From the cell containing the given text, extract its center point as (x, y) coordinate. 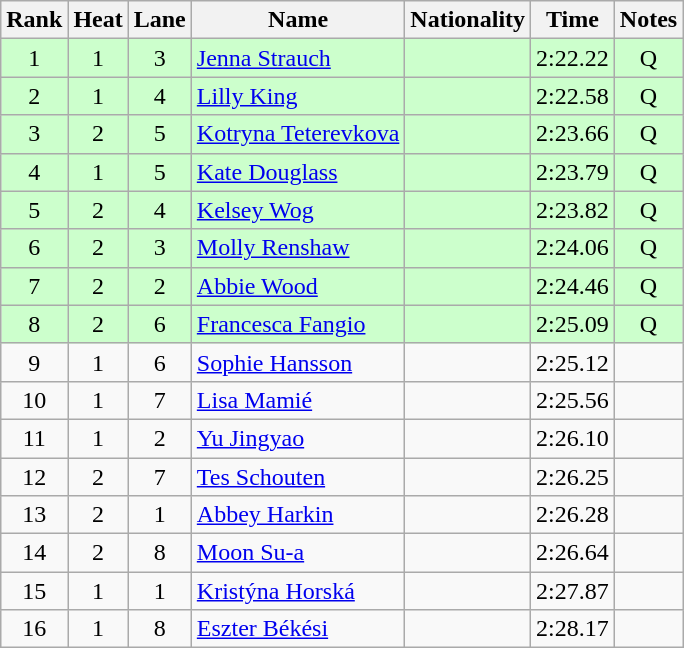
Lisa Mamié (298, 400)
Eszter Békési (298, 629)
Abbie Wood (298, 286)
Tes Schouten (298, 477)
2:25.09 (573, 324)
10 (34, 400)
2:26.28 (573, 515)
2:26.10 (573, 438)
2:25.56 (573, 400)
2:24.06 (573, 248)
15 (34, 591)
Lane (160, 20)
16 (34, 629)
2:24.46 (573, 286)
Kotryna Teterevkova (298, 134)
14 (34, 553)
Molly Renshaw (298, 248)
2:23.79 (573, 172)
9 (34, 362)
Name (298, 20)
11 (34, 438)
2:27.87 (573, 591)
2:23.82 (573, 210)
2:22.58 (573, 96)
2:23.66 (573, 134)
Kelsey Wog (298, 210)
12 (34, 477)
2:26.64 (573, 553)
13 (34, 515)
Kate Douglass (298, 172)
Yu Jingyao (298, 438)
2:25.12 (573, 362)
Francesca Fangio (298, 324)
Kristýna Horská (298, 591)
2:28.17 (573, 629)
Heat (98, 20)
Sophie Hansson (298, 362)
2:26.25 (573, 477)
Rank (34, 20)
Time (573, 20)
Jenna Strauch (298, 58)
Moon Su-a (298, 553)
Lilly King (298, 96)
2:22.22 (573, 58)
Notes (648, 20)
Nationality (468, 20)
Abbey Harkin (298, 515)
